Identify which cell holds the provided text, then report its [X, Y] central coordinate. 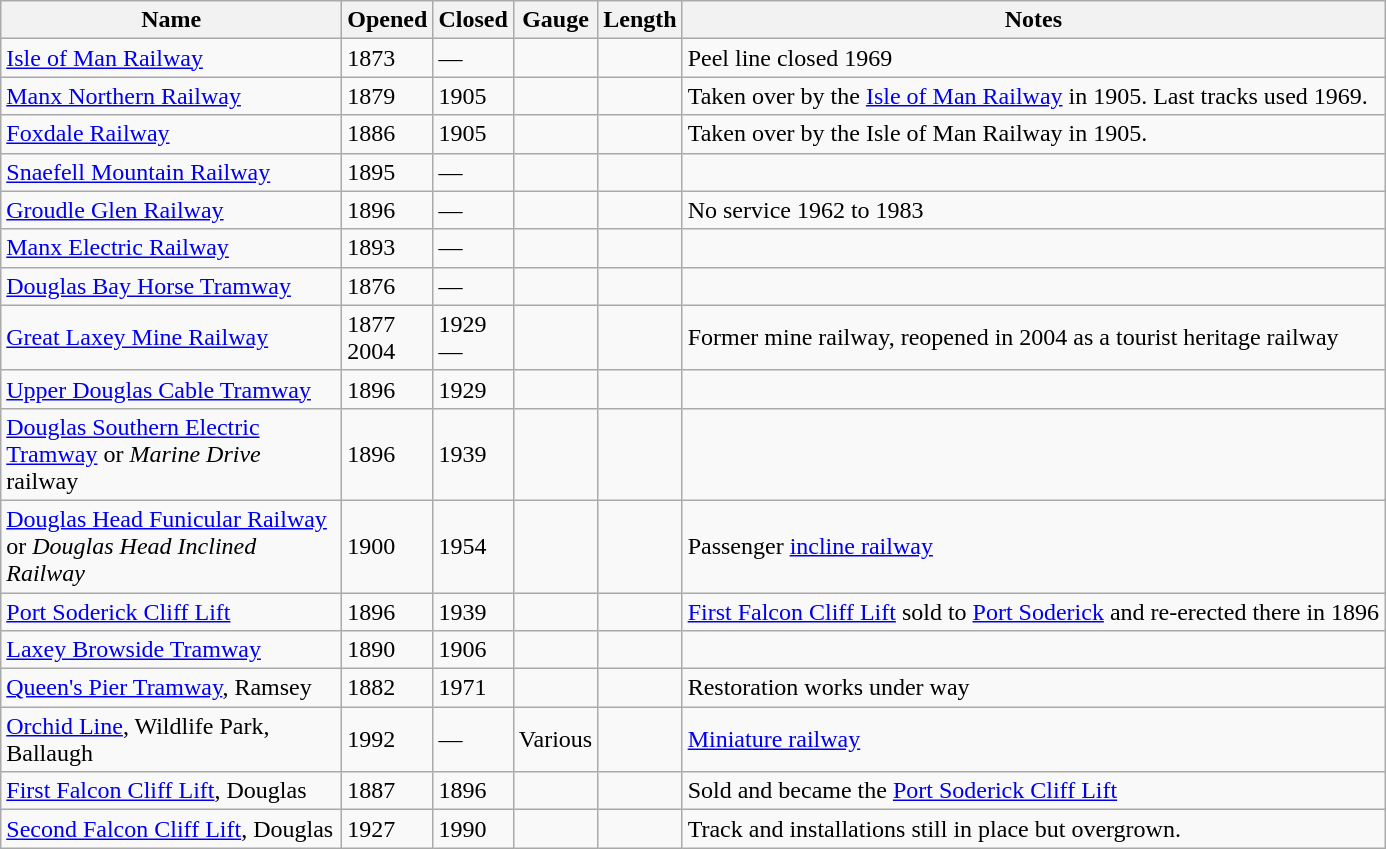
1877 2004 [388, 338]
1954 [473, 546]
Second Falcon Cliff Lift, Douglas [172, 829]
1873 [388, 58]
Port Soderick Cliff Lift [172, 611]
Orchid Line, Wildlife Park, Ballaugh [172, 740]
First Falcon Cliff Lift, Douglas [172, 791]
Miniature railway [1033, 740]
1906 [473, 650]
1879 [388, 96]
First Falcon Cliff Lift sold to Port Soderick and re-erected there in 1896 [1033, 611]
1895 [388, 172]
1992 [388, 740]
Isle of Man Railway [172, 58]
Notes [1033, 20]
Track and installations still in place but overgrown. [1033, 829]
1882 [388, 688]
Douglas Head Funicular Railway or Douglas Head Inclined Railway [172, 546]
Foxdale Railway [172, 134]
1971 [473, 688]
Sold and became the Port Soderick Cliff Lift [1033, 791]
Manx Northern Railway [172, 96]
Upper Douglas Cable Tramway [172, 389]
1890 [388, 650]
Opened [388, 20]
Laxey Browside Tramway [172, 650]
Taken over by the Isle of Man Railway in 1905. [1033, 134]
Gauge [555, 20]
Name [172, 20]
No service 1962 to 1983 [1033, 210]
1886 [388, 134]
1893 [388, 248]
Passenger incline railway [1033, 546]
1927 [388, 829]
Douglas Bay Horse Tramway [172, 286]
1876 [388, 286]
Taken over by the Isle of Man Railway in 1905. Last tracks used 1969. [1033, 96]
1887 [388, 791]
Manx Electric Railway [172, 248]
Various [555, 740]
Length [640, 20]
Groudle Glen Railway [172, 210]
1990 [473, 829]
Restoration works under way [1033, 688]
Queen's Pier Tramway, Ramsey [172, 688]
Snaefell Mountain Railway [172, 172]
Douglas Southern Electric Tramway or Marine Drive railway [172, 454]
Great Laxey Mine Railway [172, 338]
1900 [388, 546]
Former mine railway, reopened in 2004 as a tourist heritage railway [1033, 338]
Closed [473, 20]
1929 [473, 389]
1929 — [473, 338]
Peel line closed 1969 [1033, 58]
